Capture the cell that displays the provided text and extract its (x, y) central coordinate. 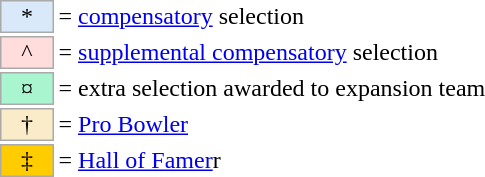
^ (27, 52)
‡ (27, 160)
* (27, 16)
† (27, 124)
¤ (27, 88)
